Extract the (X, Y) coordinate from the center of the cell holding the provided text.  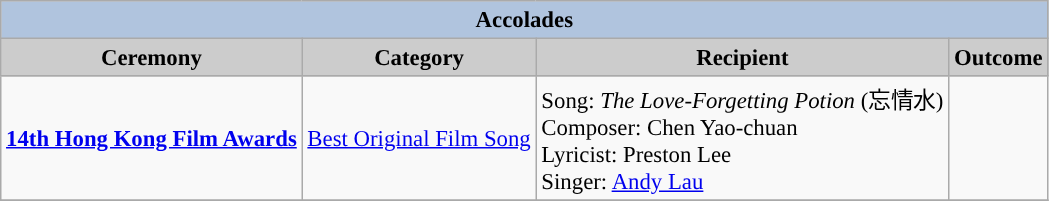
Recipient (742, 58)
Song: The Love-Forgetting Potion (忘情水)Composer: Chen Yao-chuan Lyricist: Preston Lee Singer: Andy Lau (742, 138)
Outcome (998, 58)
Best Original Film Song (419, 138)
Category (419, 58)
Ceremony (152, 58)
Accolades (524, 20)
14th Hong Kong Film Awards (152, 138)
